Determine the (x, y) coordinate at the center of the cell enclosing the given text.  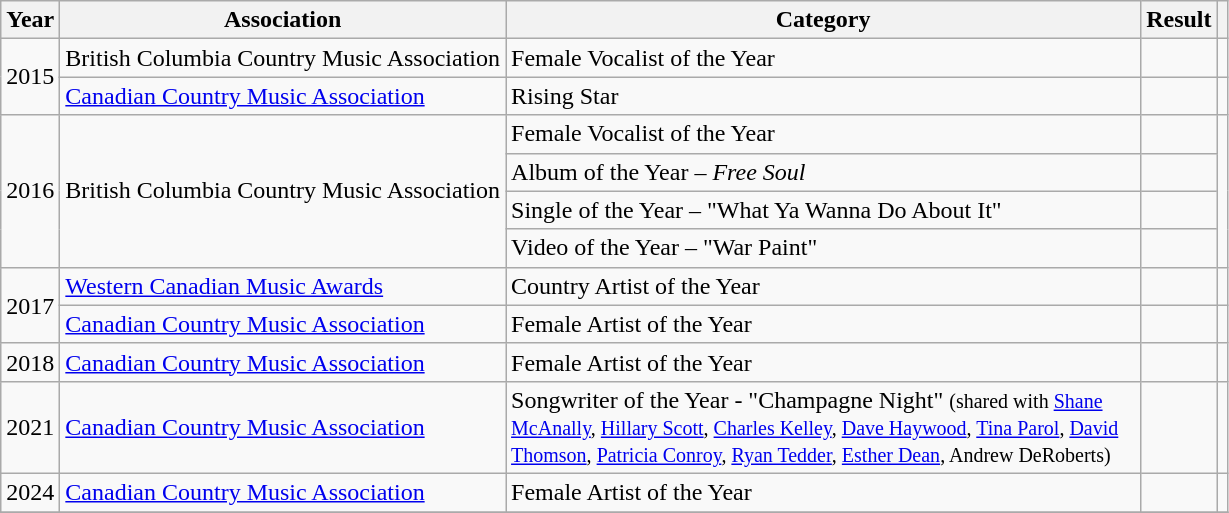
Country Artist of the Year (824, 286)
2021 (30, 427)
Rising Star (824, 96)
2015 (30, 77)
Category (824, 20)
2024 (30, 492)
Video of the Year – "War Paint" (824, 248)
Year (30, 20)
Album of the Year – Free Soul (824, 172)
2017 (30, 305)
2018 (30, 362)
Single of the Year – "What Ya Wanna Do About It" (824, 210)
2016 (30, 191)
Western Canadian Music Awards (283, 286)
Result (1179, 20)
Association (283, 20)
